Identify which cell holds the provided text, then report its (X, Y) central coordinate. 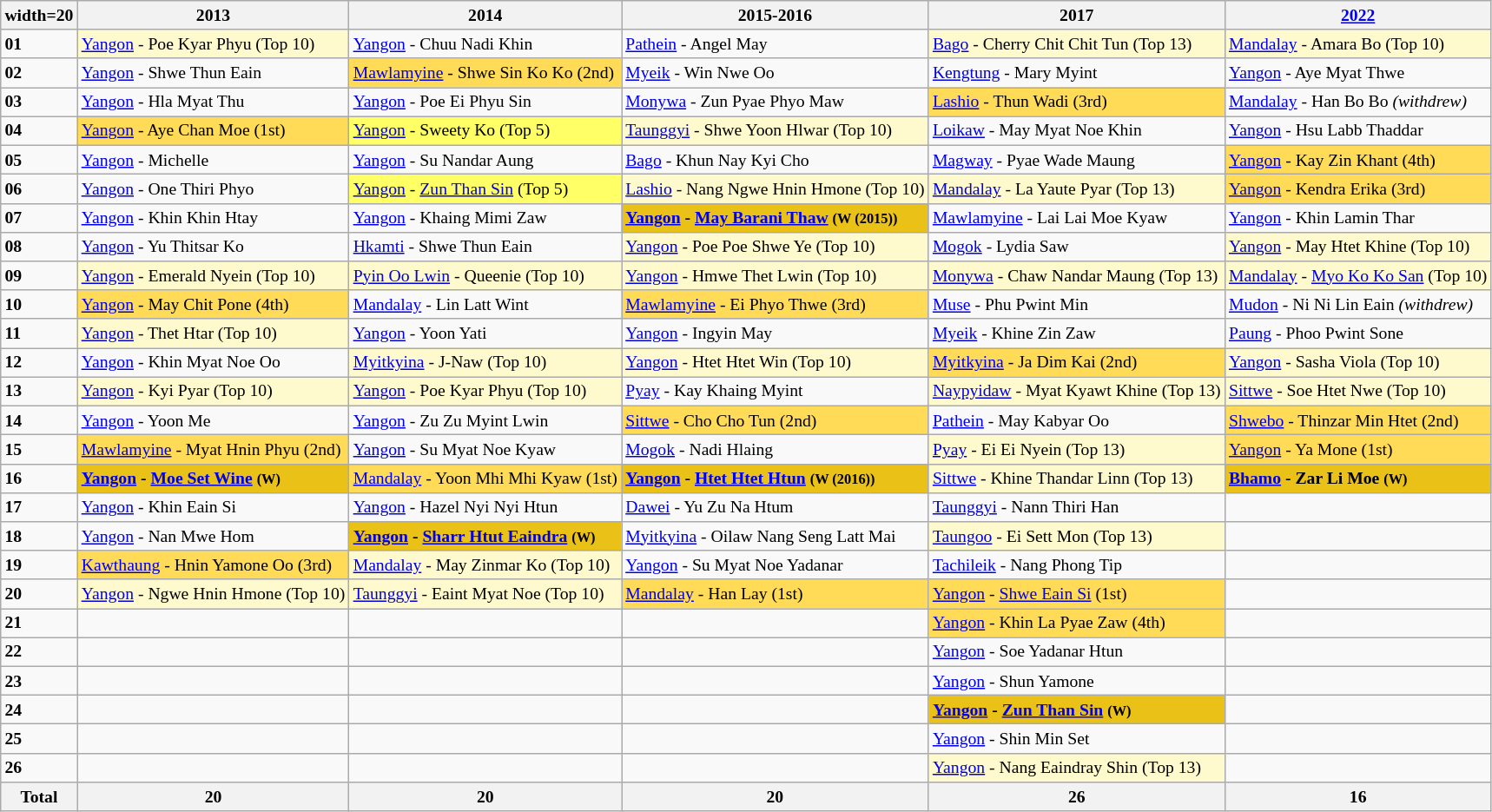
Taunggyi - Eaint Myat Noe (Top 10) (485, 594)
12 (39, 363)
01 (39, 43)
Yangon - Hla Myat Thu (214, 102)
2022 (1358, 16)
Yangon - Sweety Ko (Top 5) (485, 130)
Mogok - Nadi Hlaing (776, 450)
Yangon - Emerald Nyein (Top 10) (214, 276)
Mawlamyine - Lai Lai Moe Kyaw (1077, 217)
Yangon - May Barani Thaw (W (2015)) (776, 217)
Pathein - Angel May (776, 43)
Bago - Cherry Chit Chit Tun (Top 13) (1077, 43)
10 (39, 304)
Yangon - Soe Yadanar Htun (1077, 651)
Yangon - Su Nandar Aung (485, 160)
Yangon - Nang Eaindray Shin (Top 13) (1077, 768)
Yangon - Ngwe Hnin Hmone (Top 10) (214, 594)
Myitkyina - Ja Dim Kai (2nd) (1077, 363)
Mandalay - La Yaute Pyar (Top 13) (1077, 189)
Lashio - Thun Wadi (3rd) (1077, 102)
13 (39, 391)
18 (39, 537)
Yangon - Hazel Nyi Nyi Htun (485, 507)
Sittwe - Khine Thandar Linn (Top 13) (1077, 478)
Yangon - Kendra Erika (3rd) (1358, 189)
Total (39, 797)
07 (39, 217)
Mandalay - Yoon Mhi Mhi Kyaw (1st) (485, 478)
Monywa - Chaw Nandar Maung (Top 13) (1077, 276)
Mogok - Lydia Saw (1077, 247)
Yangon - Htet Htet Htun (W (2016)) (776, 478)
Yangon - Nan Mwe Hom (214, 537)
23 (39, 681)
Yangon - Shwe Thun Eain (214, 73)
19 (39, 564)
Mawlamyine - Shwe Sin Ko Ko (2nd) (485, 73)
Magway - Pyae Wade Maung (1077, 160)
Yangon - Zu Zu Myint Lwin (485, 420)
Yangon - Poe Poe Shwe Ye (Top 10) (776, 247)
Naypyidaw - Myat Kyawt Khine (Top 13) (1077, 391)
Mandalay - May Zinmar Ko (Top 10) (485, 564)
Taunggyi - Nann Thiri Han (1077, 507)
08 (39, 247)
Yangon - Hmwe Thet Lwin (Top 10) (776, 276)
Yangon - Michelle (214, 160)
Kawthaung - Hnin Yamone Oo (3rd) (214, 564)
25 (39, 738)
Lashio - Nang Ngwe Hnin Hmone (Top 10) (776, 189)
Mandalay - Myo Ko Ko San (Top 10) (1358, 276)
Pathein - May Kabyar Oo (1077, 420)
Muse - Phu Pwint Min (1077, 304)
09 (39, 276)
Mandalay - Amara Bo (Top 10) (1358, 43)
Myeik - Win Nwe Oo (776, 73)
Yangon - Khin Khin Htay (214, 217)
Yangon - Chuu Nadi Khin (485, 43)
Yangon - Ingyin May (776, 333)
Mandalay - Lin Latt Wint (485, 304)
Loikaw - May Myat Noe Khin (1077, 130)
Yangon - Ya Mone (1st) (1358, 450)
Mandalay - Han Lay (1st) (776, 594)
Kengtung - Mary Myint (1077, 73)
Taungoo - Ei Sett Mon (Top 13) (1077, 537)
14 (39, 420)
Pyin Oo Lwin - Queenie (Top 10) (485, 276)
Yangon - May Htet Khine (Top 10) (1358, 247)
Yangon - Zun Than Sin (W) (1077, 710)
03 (39, 102)
2013 (214, 16)
Yangon - Yoon Yati (485, 333)
Yangon - Hsu Labb Thaddar (1358, 130)
Yangon - Kyi Pyar (Top 10) (214, 391)
05 (39, 160)
Yangon - Khaing Mimi Zaw (485, 217)
2017 (1077, 16)
Yangon - Htet Htet Win (Top 10) (776, 363)
Yangon - Aye Myat Thwe (1358, 73)
Sittwe - Cho Cho Tun (2nd) (776, 420)
Yangon - Khin Eain Si (214, 507)
15 (39, 450)
Pyay - Kay Khaing Myint (776, 391)
Yangon - Shwe Eain Si (1st) (1077, 594)
06 (39, 189)
Yangon - Moe Set Wine (W) (214, 478)
Yangon - Khin La Pyae Zaw (4th) (1077, 624)
Yangon - Khin Myat Noe Oo (214, 363)
Yangon - Thet Htar (Top 10) (214, 333)
Yangon - Khin Lamin Thar (1358, 217)
Yangon - Sharr Htut Eaindra (W) (485, 537)
11 (39, 333)
Yangon - Yoon Me (214, 420)
Bago - Khun Nay Kyi Cho (776, 160)
Pyay - Ei Ei Nyein (Top 13) (1077, 450)
Tachileik - Nang Phong Tip (1077, 564)
Paung - Phoo Pwint Sone (1358, 333)
Mudon - Ni Ni Lin Eain (withdrew) (1358, 304)
Yangon - Shun Yamone (1077, 681)
width=20 (39, 16)
Yangon - Zun Than Sin (Top 5) (485, 189)
Hkamti - Shwe Thun Eain (485, 247)
Sittwe - Soe Htet Nwe (Top 10) (1358, 391)
Yangon - Kay Zin Khant (4th) (1358, 160)
Mandalay - Han Bo Bo (withdrew) (1358, 102)
Myeik - Khine Zin Zaw (1077, 333)
Taunggyi - Shwe Yoon Hlwar (Top 10) (776, 130)
Myitkyina - Oilaw Nang Seng Latt Mai (776, 537)
17 (39, 507)
Yangon - Shin Min Set (1077, 738)
Yangon - Poe Ei Phyu Sin (485, 102)
02 (39, 73)
Shwebo - Thinzar Min Htet (2nd) (1358, 420)
Monywa - Zun Pyae Phyo Maw (776, 102)
04 (39, 130)
Yangon - Su Myat Noe Kyaw (485, 450)
Myitkyina - J-Naw (Top 10) (485, 363)
Yangon - One Thiri Phyo (214, 189)
2014 (485, 16)
22 (39, 651)
21 (39, 624)
24 (39, 710)
Bhamo - Zar Li Moe (W) (1358, 478)
Mawlamyine - Myat Hnin Phyu (2nd) (214, 450)
Yangon - May Chit Pone (4th) (214, 304)
Yangon - Yu Thitsar Ko (214, 247)
Yangon - Aye Chan Moe (1st) (214, 130)
Yangon - Su Myat Noe Yadanar (776, 564)
2015-2016 (776, 16)
Mawlamyine - Ei Phyo Thwe (3rd) (776, 304)
Yangon - Sasha Viola (Top 10) (1358, 363)
Dawei - Yu Zu Na Htum (776, 507)
